Search for the cell housing the specified text and yield its [X, Y] center coordinate. 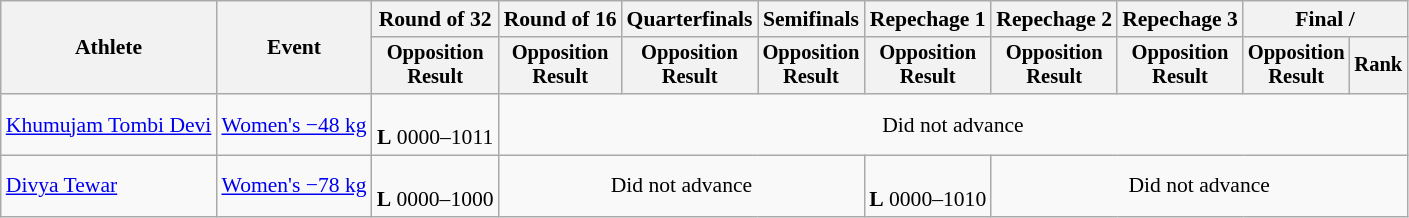
L 0000–1010 [928, 186]
Divya Tewar [109, 186]
Event [294, 48]
L 0000–1011 [436, 124]
Repechage 2 [1054, 19]
Rank [1379, 66]
Athlete [109, 48]
Women's −78 kg [294, 186]
Round of 16 [560, 19]
Women's −48 kg [294, 124]
Repechage 3 [1180, 19]
Repechage 1 [928, 19]
Khumujam Tombi Devi [109, 124]
Semifinals [812, 19]
Quarterfinals [690, 19]
Round of 32 [436, 19]
L 0000–1000 [436, 186]
Final / [1325, 19]
